Return (X, Y) of the center of cell containing provided text 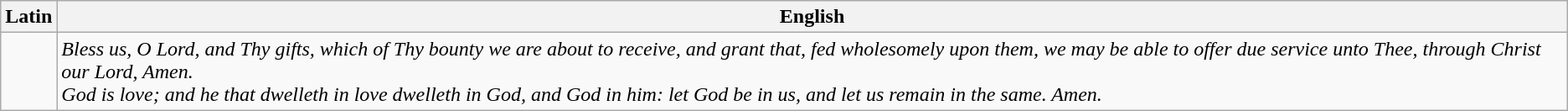
English (812, 17)
Latin (28, 17)
